For the text-containing cell, return its midpoint in (X, Y) coordinate format. 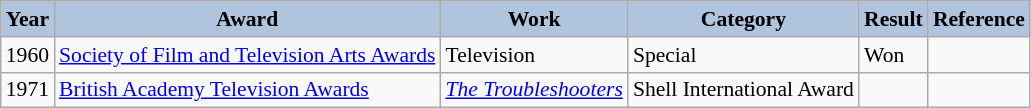
Reference (979, 19)
British Academy Television Awards (247, 90)
Result (894, 19)
Category (744, 19)
The Troubleshooters (534, 90)
Television (534, 55)
Special (744, 55)
Shell International Award (744, 90)
1960 (28, 55)
1971 (28, 90)
Award (247, 19)
Work (534, 19)
Won (894, 55)
Year (28, 19)
Society of Film and Television Arts Awards (247, 55)
